Locate the cell with the specified text and output its [x, y] center coordinate. 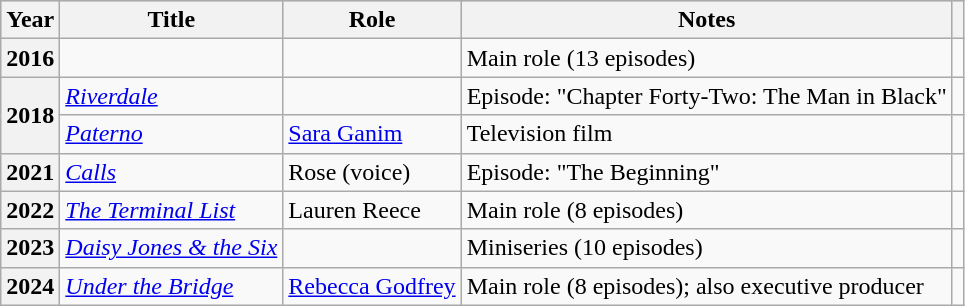
Rebecca Godfrey [372, 286]
2018 [30, 115]
Episode: "The Beginning" [706, 172]
Notes [706, 20]
Main role (8 episodes); also executive producer [706, 286]
The Terminal List [172, 210]
Sara Ganim [372, 134]
Daisy Jones & the Six [172, 248]
Riverdale [172, 96]
Paterno [172, 134]
Miniseries (10 episodes) [706, 248]
Episode: "Chapter Forty-Two: The Man in Black" [706, 96]
2024 [30, 286]
2022 [30, 210]
Under the Bridge [172, 286]
Main role (13 episodes) [706, 58]
Calls [172, 172]
Television film [706, 134]
Year [30, 20]
2021 [30, 172]
2023 [30, 248]
Role [372, 20]
Rose (voice) [372, 172]
2016 [30, 58]
Main role (8 episodes) [706, 210]
Lauren Reece [372, 210]
Title [172, 20]
